Find where the given text appears and provide that cell's center as (x, y) coordinate. 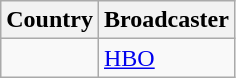
Broadcaster (166, 20)
Country (50, 20)
HBO (166, 58)
